Return [x, y] of the center of cell containing provided text 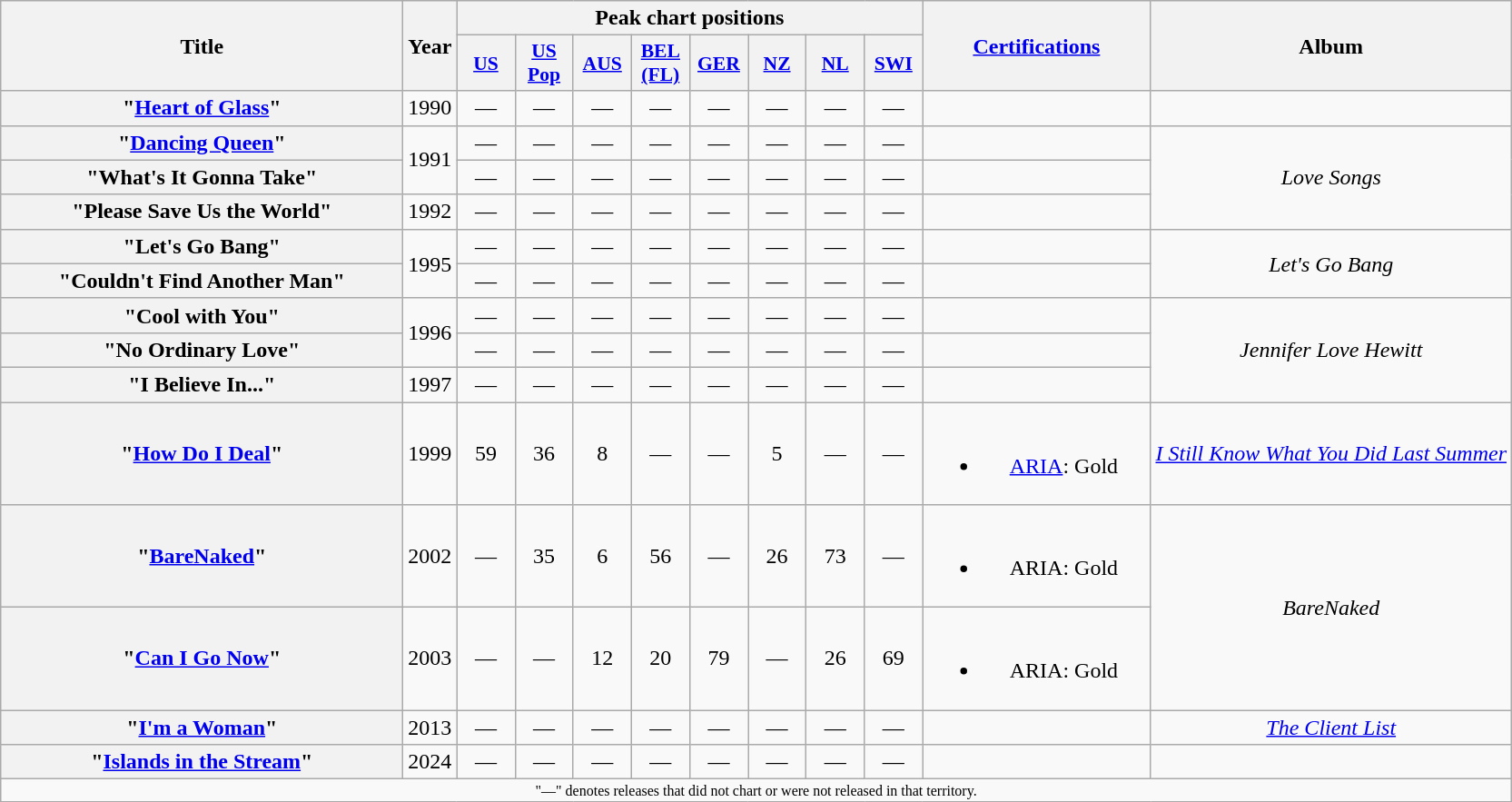
SWI [894, 64]
GER [718, 64]
"Islands in the Stream" [202, 762]
Jennifer Love Hewitt [1331, 350]
2013 [430, 728]
BEL(FL) [660, 64]
"Couldn't Find Another Man" [202, 281]
"—" denotes releases that did not chart or were not released in that territory. [756, 790]
1995 [430, 263]
"BareNaked" [202, 556]
Peak chart positions [690, 18]
"Please Save Us the World" [202, 212]
BareNaked [1331, 608]
36 [544, 452]
8 [602, 452]
"Cool with You" [202, 315]
"I'm a Woman" [202, 728]
Certifications [1037, 45]
"Can I Go Now" [202, 659]
AUS [602, 64]
69 [894, 659]
"I Believe In..." [202, 384]
USPop [544, 64]
20 [660, 659]
35 [544, 556]
73 [835, 556]
NZ [777, 64]
56 [660, 556]
1996 [430, 332]
NL [835, 64]
Album [1331, 45]
1991 [430, 160]
The Client List [1331, 728]
1999 [430, 452]
1997 [430, 384]
Title [202, 45]
"Let's Go Bang" [202, 246]
Love Songs [1331, 177]
Year [430, 45]
59 [486, 452]
US [486, 64]
1992 [430, 212]
"What's It Gonna Take" [202, 177]
"How Do I Deal" [202, 452]
"No Ordinary Love" [202, 350]
Let's Go Bang [1331, 263]
"Dancing Queen" [202, 143]
5 [777, 452]
2002 [430, 556]
79 [718, 659]
2024 [430, 762]
"Heart of Glass" [202, 108]
2003 [430, 659]
12 [602, 659]
1990 [430, 108]
I Still Know What You Did Last Summer [1331, 452]
6 [602, 556]
